Return [x, y] of the center of cell containing provided text 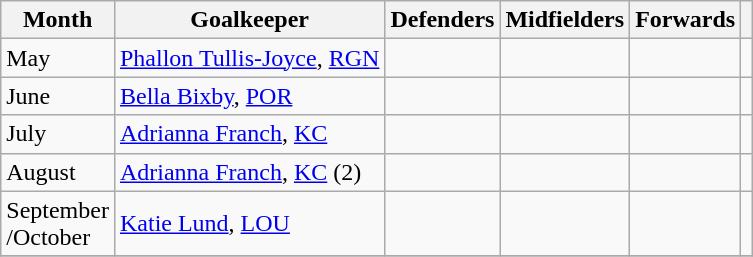
July [58, 134]
Adrianna Franch, KC [249, 134]
May [58, 58]
Month [58, 20]
August [58, 172]
Katie Lund, LOU [249, 224]
Goalkeeper [249, 20]
Midfielders [565, 20]
Adrianna Franch, KC (2) [249, 172]
June [58, 96]
Defenders [442, 20]
Forwards [686, 20]
September/October [58, 224]
Phallon Tullis-Joyce, RGN [249, 58]
Bella Bixby, POR [249, 96]
